Find where the given text appears and provide that cell's center as [x, y] coordinate. 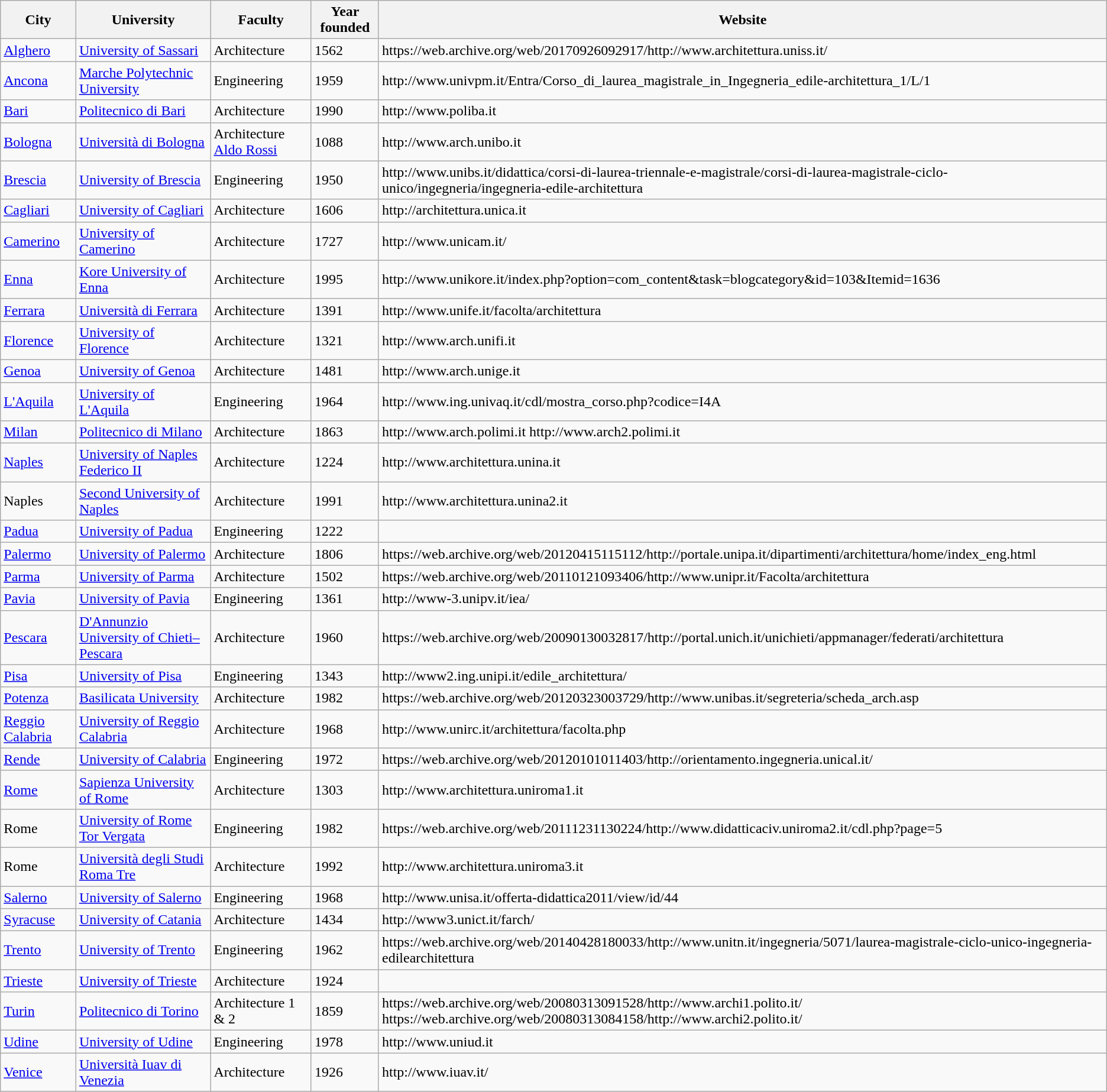
1481 [345, 371]
1321 [345, 341]
Bari [38, 111]
Year founded [345, 20]
Florence [38, 341]
University of Salerno [143, 897]
Marche Polytechnic University [143, 80]
Università di Ferrara [143, 310]
http://www.architettura.uniroma3.it [743, 867]
1950 [345, 180]
Palermo [38, 554]
Faculty [261, 20]
Pisa [38, 676]
University of Udine [143, 1042]
University of Catania [143, 920]
Università Iuav di Venezia [143, 1072]
University of Pisa [143, 676]
1088 [345, 142]
http://architettura.unica.it [743, 210]
Politecnico di Milano [143, 432]
City [38, 20]
University of Parma [143, 576]
University of Padua [143, 532]
Potenza [38, 698]
http://www.univpm.it/Entra/Corso_di_laurea_magistrale_in_Ingegneria_edile-architettura_1/L/1 [743, 80]
http://www.unicam.it/ [743, 241]
Sapienza University of Rome [143, 790]
https://web.archive.org/web/20120415115112/http://portale.unipa.it/dipartimenti/architettura/home/index_eng.html [743, 554]
Pescara [38, 637]
University of Brescia [143, 180]
http://www.architettura.uniroma1.it [743, 790]
1391 [345, 310]
Ancona [38, 80]
http://www.poliba.it [743, 111]
Parma [38, 576]
1303 [345, 790]
University of Reggio Calabria [143, 728]
1562 [345, 50]
1727 [345, 241]
1990 [345, 111]
1863 [345, 432]
Website [743, 20]
https://web.archive.org/web/20120101011403/http://orientamento.ingegneria.unical.it/ [743, 759]
http://www.arch.unige.it [743, 371]
Pavia [38, 599]
Politecnico di Bari [143, 111]
http://www.unirc.it/architettura/facolta.php [743, 728]
http://www-3.unipv.it/iea/ [743, 599]
University of Florence [143, 341]
1995 [345, 279]
1959 [345, 80]
Architecture 1 & 2 [261, 1011]
University of Sassari [143, 50]
Milan [38, 432]
University of Naples Federico II [143, 462]
University of Genoa [143, 371]
Brescia [38, 180]
1926 [345, 1072]
Turin [38, 1011]
Basilicata University [143, 698]
http://www.unikore.it/index.php?option=com_content&task=blogcategory&id=103&Itemid=1636 [743, 279]
Cagliari [38, 210]
1343 [345, 676]
1806 [345, 554]
1502 [345, 576]
Ferrara [38, 310]
Architecture Aldo Rossi [261, 142]
Reggio Calabria [38, 728]
Padua [38, 532]
Bologna [38, 142]
Alghero [38, 50]
University [143, 20]
Genoa [38, 371]
1978 [345, 1042]
Università degli Studi Roma Tre [143, 867]
1991 [345, 501]
http://www.unife.it/facolta/architettura [743, 310]
1972 [345, 759]
http://www3.unict.it/farch/ [743, 920]
University of L'Aquila [143, 401]
Rende [38, 759]
Enna [38, 279]
1859 [345, 1011]
Second University of Naples [143, 501]
University of Trento [143, 951]
https://web.archive.org/web/20140428180033/http://www.unitn.it/ingegneria/5071/laurea-magistrale-ciclo-unico-ingegneria-edilearchitettura [743, 951]
University of Trieste [143, 981]
D'Annunzio University of Chieti–Pescara [143, 637]
https://web.archive.org/web/20120323003729/http://www.unibas.it/segreteria/scheda_arch.asp [743, 698]
http://www.ing.univaq.it/cdl/mostra_corso.php?codice=I4A [743, 401]
1224 [345, 462]
Venice [38, 1072]
1222 [345, 532]
http://www.arch.polimi.it http://www.arch2.polimi.it [743, 432]
http://www.unisa.it/offerta-didattica2011/view/id/44 [743, 897]
1361 [345, 599]
1964 [345, 401]
http://www.arch.unibo.it [743, 142]
1606 [345, 210]
1924 [345, 981]
Syracuse [38, 920]
University of Cagliari [143, 210]
https://web.archive.org/web/20090130032817/http://portal.unich.it/unichieti/appmanager/federati/architettura [743, 637]
http://www.arch.unifi.it [743, 341]
Trieste [38, 981]
https://web.archive.org/web/20110121093406/http://www.unipr.it/Facolta/architettura [743, 576]
Kore University of Enna [143, 279]
L'Aquila [38, 401]
1962 [345, 951]
https://web.archive.org/web/20170926092917/http://www.architettura.uniss.it/ [743, 50]
Udine [38, 1042]
https://web.archive.org/web/20111231130224/http://www.didatticaciv.uniroma2.it/cdl.php?page=5 [743, 828]
1992 [345, 867]
University of Pavia [143, 599]
University of Camerino [143, 241]
Salerno [38, 897]
University of Palermo [143, 554]
University of Calabria [143, 759]
http://www.unibs.it/didattica/corsi-di-laurea-triennale-e-magistrale/corsi-di-laurea-magistrale-ciclo-unico/ingegneria/ingegneria-edile-architettura [743, 180]
http://www2.ing.unipi.it/edile_architettura/ [743, 676]
http://www.iuav.it/ [743, 1072]
1434 [345, 920]
Trento [38, 951]
1960 [345, 637]
http://www.architettura.unina2.it [743, 501]
University of Rome Tor Vergata [143, 828]
Camerino [38, 241]
Politecnico di Torino [143, 1011]
http://www.uniud.it [743, 1042]
http://www.architettura.unina.it [743, 462]
https://web.archive.org/web/20080313091528/http://www.archi1.polito.it/ https://web.archive.org/web/20080313084158/http://www.archi2.polito.it/ [743, 1011]
Università di Bologna [143, 142]
